Return (x, y) of the center of cell containing provided text 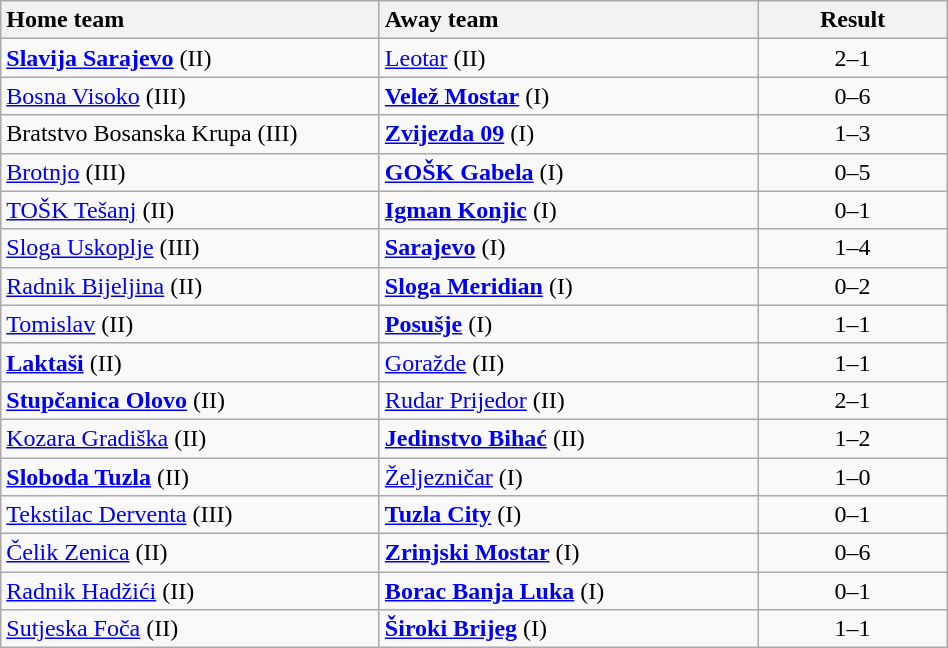
Result (852, 20)
Igman Konjic (I) (568, 210)
Stupčanica Olovo (II) (190, 400)
0–2 (852, 286)
Sloboda Tuzla (II) (190, 477)
Sloga Uskoplje (III) (190, 248)
Brotnjo (III) (190, 172)
Radnik Hadžići (II) (190, 591)
Sutjeska Foča (II) (190, 629)
TOŠK Tešanj (II) (190, 210)
GOŠK Gabela (I) (568, 172)
Bosna Visoko (III) (190, 96)
Laktaši (II) (190, 362)
1–3 (852, 134)
Sarajevo (I) (568, 248)
Posušje (I) (568, 324)
Leotar (II) (568, 58)
Borac Banja Luka (I) (568, 591)
Kozara Gradiška (II) (190, 438)
Home team (190, 20)
Slavija Sarajevo (II) (190, 58)
Tekstilac Derventa (III) (190, 515)
0–5 (852, 172)
1–0 (852, 477)
Zvijezda 09 (I) (568, 134)
Velež Mostar (I) (568, 96)
Željezničar (I) (568, 477)
1–2 (852, 438)
Široki Brijeg (I) (568, 629)
Rudar Prijedor (II) (568, 400)
Bratstvo Bosanska Krupa (III) (190, 134)
Sloga Meridian (I) (568, 286)
1–4 (852, 248)
Goražde (II) (568, 362)
Radnik Bijeljina (II) (190, 286)
Tuzla City (I) (568, 515)
Čelik Zenica (II) (190, 553)
Zrinjski Mostar (I) (568, 553)
Jedinstvo Bihać (II) (568, 438)
Tomislav (II) (190, 324)
Away team (568, 20)
